Locate the cell with the specified text and output its [x, y] center coordinate. 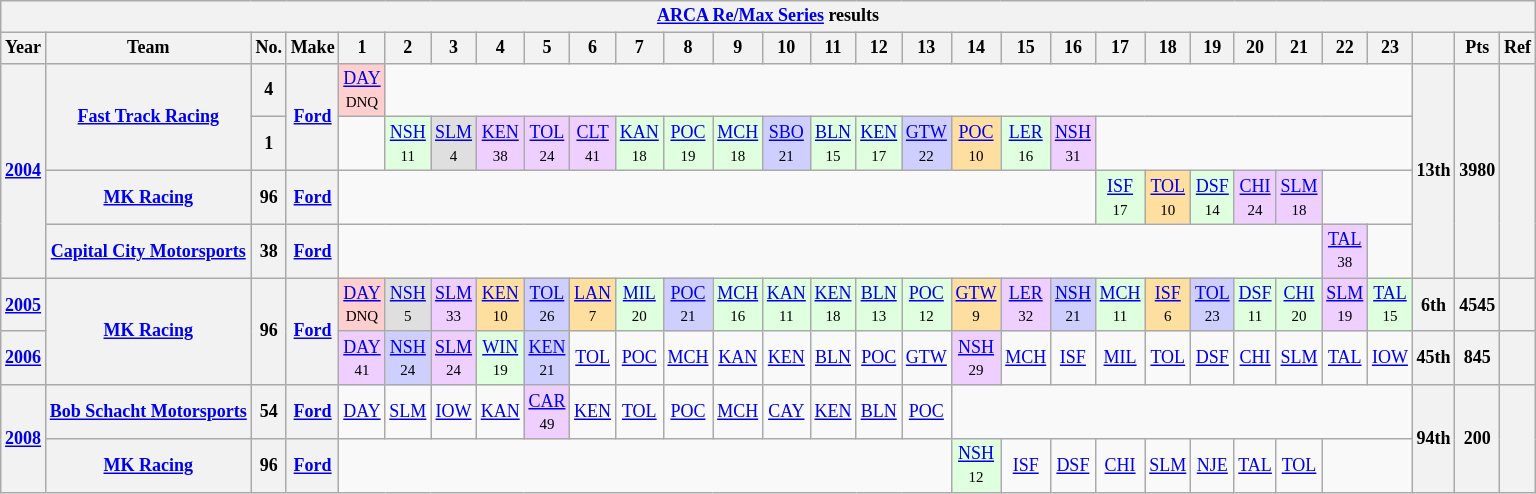
No. [268, 48]
4545 [1478, 305]
GTW 9 [976, 305]
11 [833, 48]
MIL [1120, 358]
KEN 38 [500, 144]
POC 19 [688, 144]
NSH 21 [1074, 305]
Make [312, 48]
CHI 24 [1255, 197]
6 [593, 48]
5 [547, 48]
SLM 19 [1345, 305]
15 [1026, 48]
NSH 31 [1074, 144]
845 [1478, 358]
2 [408, 48]
WIN 19 [500, 358]
NSH 5 [408, 305]
45th [1434, 358]
Capital City Motorsports [148, 251]
Bob Schacht Motorsports [148, 412]
KEN 17 [879, 144]
BLN 15 [833, 144]
14 [976, 48]
ARCA Re/Max Series results [768, 16]
8 [688, 48]
Team [148, 48]
2005 [24, 305]
LAN 7 [593, 305]
CLT 41 [593, 144]
DSF 11 [1255, 305]
KEN 21 [547, 358]
12 [879, 48]
LER 32 [1026, 305]
SBO 21 [786, 144]
17 [1120, 48]
13th [1434, 170]
KAN 18 [639, 144]
MCH 16 [738, 305]
NSH 11 [408, 144]
MCH 18 [738, 144]
Pts [1478, 48]
BLN 13 [879, 305]
POC 21 [688, 305]
NSH 24 [408, 358]
TOL 24 [547, 144]
SLM 18 [1299, 197]
GTW 22 [927, 144]
38 [268, 251]
21 [1299, 48]
CAY [786, 412]
NJE [1212, 466]
TOL 10 [1168, 197]
94th [1434, 438]
16 [1074, 48]
LER 16 [1026, 144]
TAL 15 [1390, 305]
SLM 24 [454, 358]
23 [1390, 48]
MCH 11 [1120, 305]
6th [1434, 305]
Fast Track Racing [148, 116]
GTW [927, 358]
POC 10 [976, 144]
13 [927, 48]
DSF 14 [1212, 197]
KEN 18 [833, 305]
ISF 6 [1168, 305]
Year [24, 48]
KAN 11 [786, 305]
10 [786, 48]
19 [1212, 48]
MIL 20 [639, 305]
DAY 41 [362, 358]
200 [1478, 438]
CAR 49 [547, 412]
2006 [24, 358]
Ref [1518, 48]
7 [639, 48]
POC 12 [927, 305]
18 [1168, 48]
NSH 12 [976, 466]
TAL 38 [1345, 251]
20 [1255, 48]
54 [268, 412]
TOL 23 [1212, 305]
2008 [24, 438]
ISF 17 [1120, 197]
2004 [24, 170]
DAY [362, 412]
9 [738, 48]
TOL 26 [547, 305]
KEN 10 [500, 305]
22 [1345, 48]
CHI 20 [1299, 305]
SLM 4 [454, 144]
SLM 33 [454, 305]
3980 [1478, 170]
NSH 29 [976, 358]
3 [454, 48]
